For the text-containing cell, return its midpoint in (x, y) coordinate format. 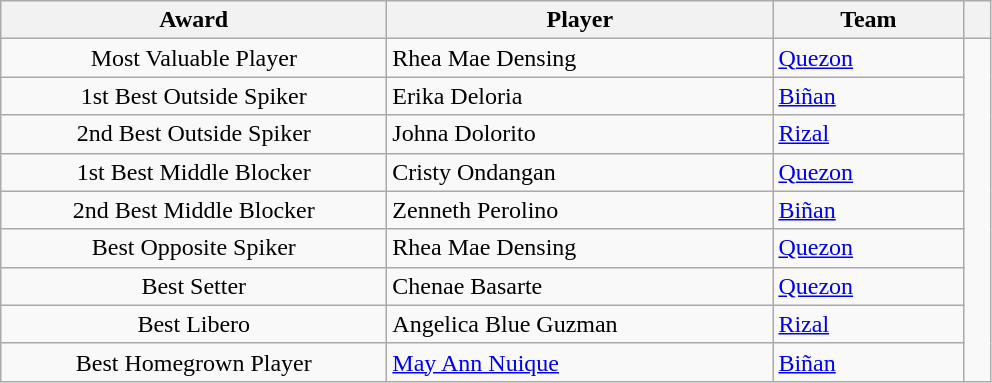
Most Valuable Player (194, 58)
Best Libero (194, 324)
1st Best Middle Blocker (194, 172)
Award (194, 20)
Chenae Basarte (580, 286)
May Ann Nuique (580, 362)
Best Homegrown Player (194, 362)
Angelica Blue Guzman (580, 324)
Player (580, 20)
2nd Best Middle Blocker (194, 210)
2nd Best Outside Spiker (194, 134)
1st Best Outside Spiker (194, 96)
Cristy Ondangan (580, 172)
Johna Dolorito (580, 134)
Best Opposite Spiker (194, 248)
Team (868, 20)
Best Setter (194, 286)
Zenneth Perolino (580, 210)
Erika Deloria (580, 96)
